Search for the cell housing the specified text and yield its (x, y) center coordinate. 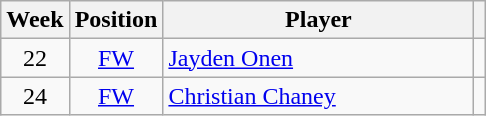
24 (35, 96)
Week (35, 20)
Jayden Onen (318, 58)
Player (318, 20)
Position (116, 20)
Christian Chaney (318, 96)
22 (35, 58)
